Provide the [x, y] coordinate of the cell's center where the given text is located.  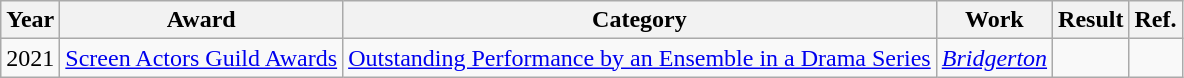
Screen Actors Guild Awards [202, 58]
2021 [30, 58]
Work [994, 20]
Category [640, 20]
Bridgerton [994, 58]
Year [30, 20]
Result [1091, 20]
Ref. [1156, 20]
Outstanding Performance by an Ensemble in a Drama Series [640, 58]
Award [202, 20]
